Provide the [x, y] coordinate of the cell's center where the given text is located.  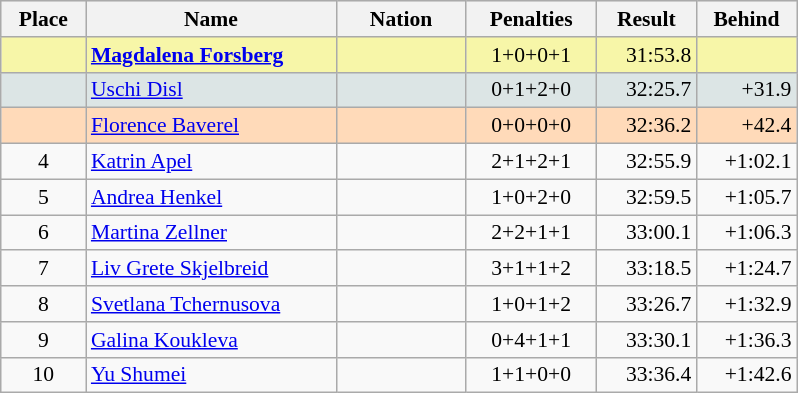
+1:02.1 [746, 162]
2+2+1+1 [531, 233]
32:59.5 [646, 197]
32:36.2 [646, 126]
33:30.1 [646, 340]
+42.4 [746, 126]
31:53.8 [646, 55]
6 [44, 233]
4 [44, 162]
+1:42.6 [746, 375]
Florence Baverel [211, 126]
Galina Koukleva [211, 340]
Andrea Henkel [211, 197]
0+4+1+1 [531, 340]
8 [44, 304]
+1:05.7 [746, 197]
+1:24.7 [746, 269]
3+1+1+2 [531, 269]
+31.9 [746, 90]
Katrin Apel [211, 162]
33:00.1 [646, 233]
1+0+2+0 [531, 197]
1+0+0+1 [531, 55]
Svetlana Tchernusova [211, 304]
32:55.9 [646, 162]
Uschi Disl [211, 90]
33:18.5 [646, 269]
1+1+0+0 [531, 375]
Nation [401, 19]
9 [44, 340]
33:26.7 [646, 304]
+1:36.3 [746, 340]
1+0+1+2 [531, 304]
Yu Shumei [211, 375]
10 [44, 375]
Penalties [531, 19]
Place [44, 19]
Behind [746, 19]
2+1+2+1 [531, 162]
Liv Grete Skjelbreid [211, 269]
32:25.7 [646, 90]
Result [646, 19]
0+0+0+0 [531, 126]
Magdalena Forsberg [211, 55]
7 [44, 269]
0+1+2+0 [531, 90]
33:36.4 [646, 375]
+1:32.9 [746, 304]
5 [44, 197]
+1:06.3 [746, 233]
Martina Zellner [211, 233]
Name [211, 19]
